Find where the given text appears and provide that cell's center as [X, Y] coordinate. 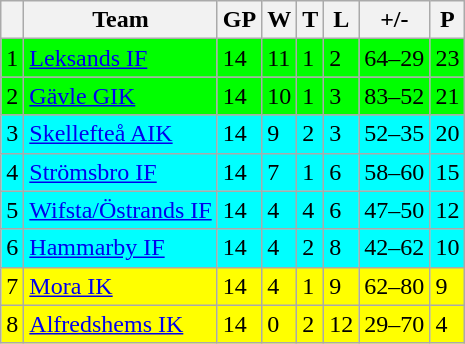
29–70 [394, 324]
20 [448, 134]
64–29 [394, 58]
Leksands IF [120, 58]
Gävle GIK [120, 96]
0 [280, 324]
Skellefteå AIK [120, 134]
15 [448, 172]
47–50 [394, 210]
P [448, 20]
42–62 [394, 248]
T [310, 20]
83–52 [394, 96]
21 [448, 96]
11 [280, 58]
Mora IK [120, 286]
23 [448, 58]
GP [239, 20]
+/- [394, 20]
L [342, 20]
Wifsta/Östrands IF [120, 210]
Alfredshems IK [120, 324]
62–80 [394, 286]
5 [12, 210]
58–60 [394, 172]
Strömsbro IF [120, 172]
Team [120, 20]
Hammarby IF [120, 248]
52–35 [394, 134]
W [280, 20]
